From the cell containing the given text, extract its center point as (x, y) coordinate. 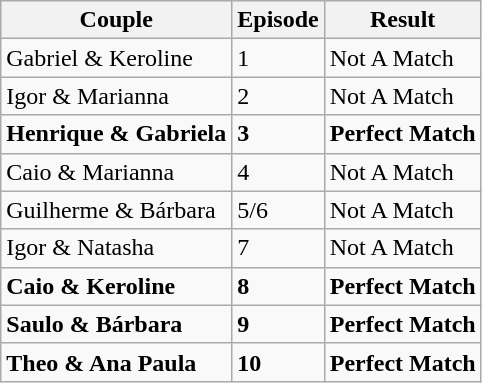
Result (402, 20)
Igor & Marianna (116, 96)
Theo & Ana Paula (116, 362)
Couple (116, 20)
Igor & Natasha (116, 248)
Episode (278, 20)
Gabriel & Keroline (116, 58)
7 (278, 248)
Saulo & Bárbara (116, 324)
2 (278, 96)
1 (278, 58)
4 (278, 172)
Henrique & Gabriela (116, 134)
Caio & Marianna (116, 172)
8 (278, 286)
3 (278, 134)
10 (278, 362)
Caio & Keroline (116, 286)
5/6 (278, 210)
Guilherme & Bárbara (116, 210)
9 (278, 324)
